Identify which cell holds the provided text, then report its [X, Y] central coordinate. 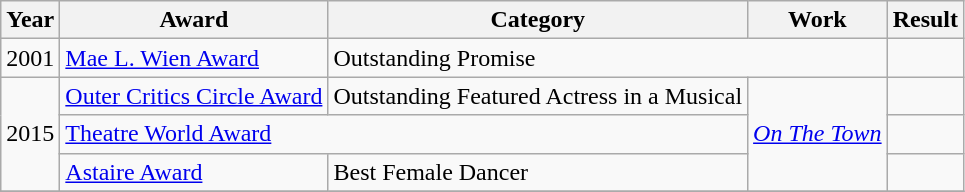
2015 [30, 134]
Category [538, 20]
Theatre World Award [404, 134]
Year [30, 20]
On The Town [818, 134]
Work [818, 20]
Award [194, 20]
Outstanding Promise [608, 58]
2001 [30, 58]
Best Female Dancer [538, 172]
Astaire Award [194, 172]
Result [925, 20]
Outstanding Featured Actress in a Musical [538, 96]
Outer Critics Circle Award [194, 96]
Mae L. Wien Award [194, 58]
